For the text-containing cell, return its midpoint in (X, Y) coordinate format. 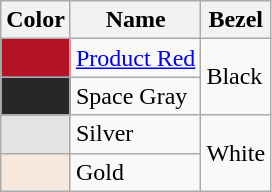
Gold (135, 172)
Product Red (135, 58)
Color (36, 20)
Name (135, 20)
Bezel (236, 20)
Silver (135, 134)
Black (236, 77)
White (236, 153)
Space Gray (135, 96)
